For the text-containing cell, return its midpoint in [X, Y] coordinate format. 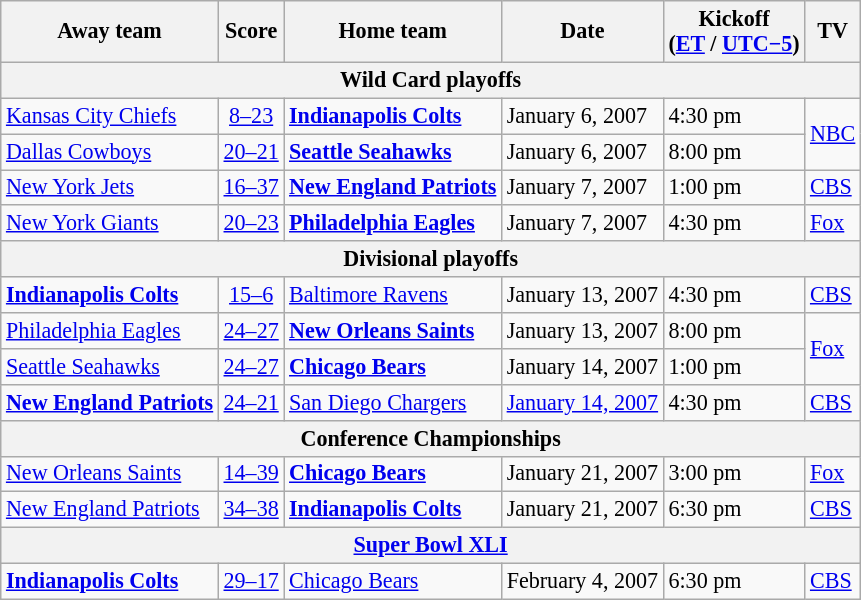
TV [833, 30]
Baltimore Ravens [393, 295]
29–17 [251, 581]
Kansas City Chiefs [110, 116]
3:00 pm [734, 474]
Conference Championships [431, 438]
Away team [110, 30]
Date [582, 30]
16–37 [251, 187]
Wild Card playoffs [431, 80]
New York Giants [110, 223]
February 4, 2007 [582, 581]
14–39 [251, 474]
Home team [393, 30]
20–23 [251, 223]
34–38 [251, 510]
NBC [833, 134]
Super Bowl XLI [431, 545]
San Diego Chargers [393, 402]
Divisional playoffs [431, 259]
15–6 [251, 295]
Kickoff(ET / UTC−5) [734, 30]
Dallas Cowboys [110, 151]
8–23 [251, 116]
Score [251, 30]
20–21 [251, 151]
New York Jets [110, 187]
24–21 [251, 402]
